Scan for the cell matching the given text and deliver its (x, y) coordinate at center. 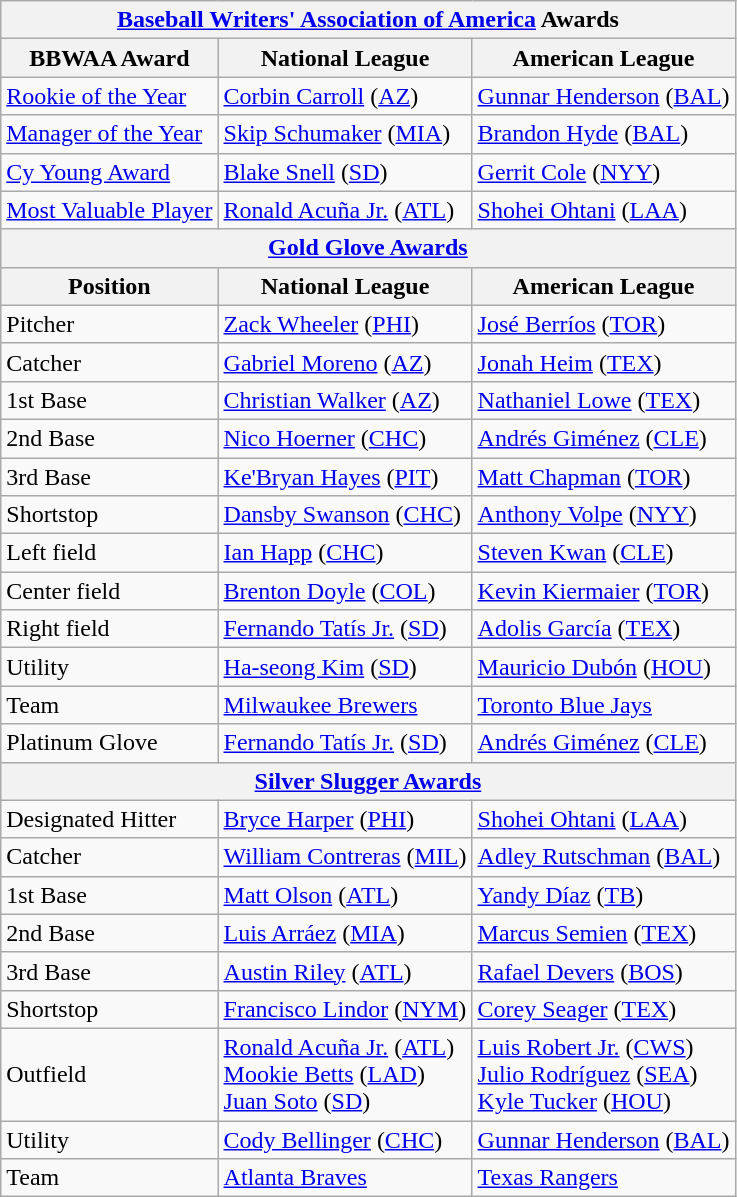
Right field (110, 629)
Cy Young Award (110, 172)
Marcus Semien (TEX) (604, 933)
Corey Seager (TEX) (604, 1009)
Luis Arráez (MIA) (345, 933)
Atlanta Braves (345, 1178)
Austin Riley (ATL) (345, 971)
Kevin Kiermaier (TOR) (604, 591)
Adley Rutschman (BAL) (604, 857)
William Contreras (MIL) (345, 857)
Mauricio Dubón (HOU) (604, 667)
Center field (110, 591)
Blake Snell (SD) (345, 172)
Ian Happ (CHC) (345, 553)
Nathaniel Lowe (TEX) (604, 400)
Luis Robert Jr. (CWS)Julio Rodríguez (SEA)Kyle Tucker (HOU) (604, 1074)
Jonah Heim (TEX) (604, 362)
Yandy Díaz (TB) (604, 895)
Gabriel Moreno (AZ) (345, 362)
Pitcher (110, 324)
Anthony Volpe (NYY) (604, 515)
Ke'Bryan Hayes (PIT) (345, 477)
Steven Kwan (CLE) (604, 553)
Most Valuable Player (110, 210)
José Berríos (TOR) (604, 324)
Silver Slugger Awards (368, 781)
Corbin Carroll (AZ) (345, 96)
Manager of the Year (110, 134)
Position (110, 286)
Christian Walker (AZ) (345, 400)
Designated Hitter (110, 819)
Platinum Glove (110, 743)
Toronto Blue Jays (604, 705)
Nico Hoerner (CHC) (345, 438)
Gerrit Cole (NYY) (604, 172)
Baseball Writers' Association of America Awards (368, 20)
Texas Rangers (604, 1178)
Dansby Swanson (CHC) (345, 515)
Ronald Acuña Jr. (ATL)Mookie Betts (LAD)Juan Soto (SD) (345, 1074)
Cody Bellinger (CHC) (345, 1139)
Adolis García (TEX) (604, 629)
Zack Wheeler (PHI) (345, 324)
Ha-seong Kim (SD) (345, 667)
Ronald Acuña Jr. (ATL) (345, 210)
Left field (110, 553)
Skip Schumaker (MIA) (345, 134)
Brenton Doyle (COL) (345, 591)
BBWAA Award (110, 58)
Bryce Harper (PHI) (345, 819)
Milwaukee Brewers (345, 705)
Rookie of the Year (110, 96)
Rafael Devers (BOS) (604, 971)
Gold Glove Awards (368, 248)
Matt Chapman (TOR) (604, 477)
Outfield (110, 1074)
Francisco Lindor (NYM) (345, 1009)
Matt Olson (ATL) (345, 895)
Brandon Hyde (BAL) (604, 134)
